Return the (x, y) coordinate for the center point of the cell that contains the specified text.  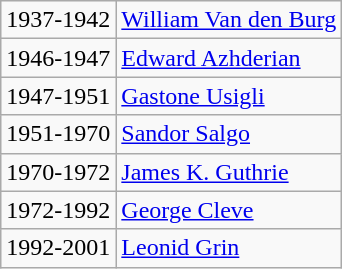
Gastone Usigli (229, 96)
William Van den Burg (229, 20)
George Cleve (229, 210)
1946-1947 (58, 58)
1951-1970 (58, 134)
1992-2001 (58, 248)
James K. Guthrie (229, 172)
1937-1942 (58, 20)
1947-1951 (58, 96)
Sandor Salgo (229, 134)
Edward Azhderian (229, 58)
Leonid Grin (229, 248)
1972-1992 (58, 210)
1970-1972 (58, 172)
